Output the (X, Y) coordinate of the center of the cell containing the given text.  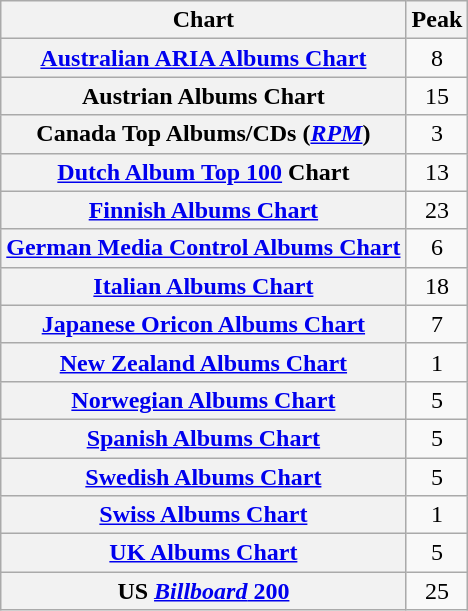
Swiss Albums Chart (204, 515)
UK Albums Chart (204, 553)
3 (437, 134)
Spanish Albums Chart (204, 438)
German Media Control Albums Chart (204, 248)
23 (437, 210)
6 (437, 248)
Swedish Albums Chart (204, 477)
18 (437, 286)
US Billboard 200 (204, 591)
New Zealand Albums Chart (204, 362)
Finnish Albums Chart (204, 210)
Dutch Album Top 100 Chart (204, 172)
25 (437, 591)
15 (437, 96)
Italian Albums Chart (204, 286)
Norwegian Albums Chart (204, 400)
Austrian Albums Chart (204, 96)
Chart (204, 20)
Peak (437, 20)
Canada Top Albums/CDs (RPM) (204, 134)
7 (437, 324)
13 (437, 172)
Australian ARIA Albums Chart (204, 58)
8 (437, 58)
Japanese Oricon Albums Chart (204, 324)
